Locate the cell with the specified text and output its [X, Y] center coordinate. 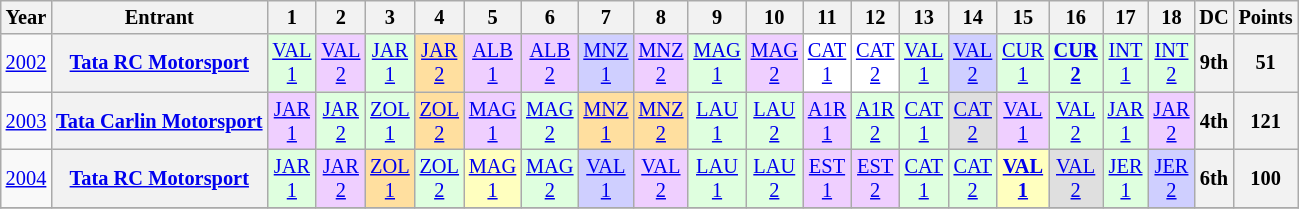
2004 [26, 178]
ALB1 [492, 63]
7 [606, 17]
INT1 [1126, 63]
DC [1214, 17]
JER2 [1172, 178]
JER1 [1126, 178]
ALB2 [550, 63]
Year [26, 17]
51 [1266, 63]
Tata Carlin Motorsport [159, 121]
2002 [26, 63]
121 [1266, 121]
2 [340, 17]
6th [1214, 178]
4th [1214, 121]
5 [492, 17]
8 [660, 17]
2003 [26, 121]
3 [390, 17]
CUR1 [1023, 63]
11 [827, 17]
9th [1214, 63]
Points [1266, 17]
10 [774, 17]
14 [972, 17]
4 [440, 17]
18 [1172, 17]
A1R2 [875, 121]
13 [924, 17]
16 [1076, 17]
1 [292, 17]
15 [1023, 17]
EST1 [827, 178]
INT2 [1172, 63]
CUR2 [1076, 63]
EST2 [875, 178]
9 [716, 17]
A1R1 [827, 121]
Entrant [159, 17]
17 [1126, 17]
100 [1266, 178]
12 [875, 17]
6 [550, 17]
